From the cell containing the given text, extract its center point as [X, Y] coordinate. 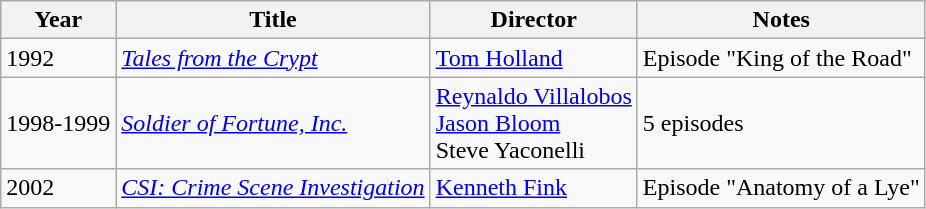
Episode "King of the Road" [781, 58]
Soldier of Fortune, Inc. [273, 123]
Year [58, 20]
1998-1999 [58, 123]
1992 [58, 58]
Kenneth Fink [534, 188]
Director [534, 20]
Tales from the Crypt [273, 58]
Title [273, 20]
CSI: Crime Scene Investigation [273, 188]
Reynaldo VillalobosJason BloomSteve Yaconelli [534, 123]
Notes [781, 20]
5 episodes [781, 123]
Tom Holland [534, 58]
2002 [58, 188]
Episode "Anatomy of a Lye" [781, 188]
